Search for the cell housing the specified text and yield its (X, Y) center coordinate. 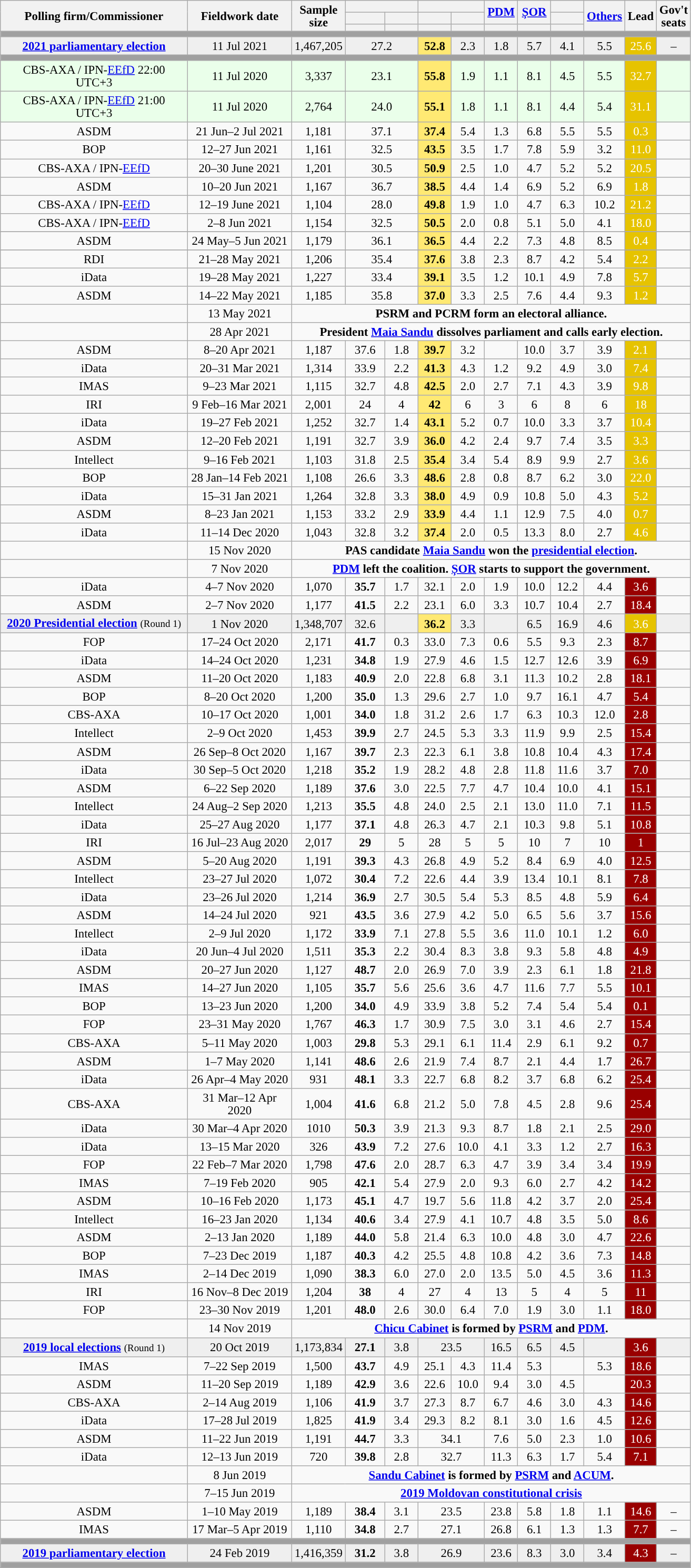
50.9 (435, 168)
1,090 (318, 1274)
36.2 (435, 624)
30.0 (435, 1311)
21.3 (435, 1128)
18.4 (640, 605)
14–22 May 2021 (239, 296)
1,141 (318, 1061)
2019 Moldovan constitutional crisis (491, 1493)
ȘOR (535, 13)
2,764 (318, 107)
2–9 Oct 2020 (239, 734)
2–8 Jun 2021 (239, 222)
34.1 (451, 1439)
15.6 (640, 916)
13 May 2021 (239, 314)
27.8 (435, 934)
1010 (318, 1128)
10.6 (640, 1439)
23–30 Nov 2019 (239, 1311)
16 Nov–8 Dec 2019 (239, 1292)
13–23 Jun 2020 (239, 1006)
1,416,359 (318, 1554)
1,453 (318, 734)
28 Apr 2021 (239, 332)
Others (605, 16)
39.1 (435, 277)
31.8 (365, 459)
29.1 (435, 1043)
0.4 (640, 241)
26 Sep–8 Oct 2020 (239, 752)
8.9 (535, 459)
0.6 (501, 642)
48.0 (365, 1311)
1,001 (318, 715)
1,206 (318, 259)
2–9 Jul 2020 (239, 934)
28.7 (435, 1164)
41.7 (365, 642)
Sandu Cabinet is formed by PSRM and ACUM. (491, 1475)
18.1 (640, 679)
1,348,707 (318, 624)
720 (318, 1457)
40.6 (365, 1219)
38.5 (435, 186)
1,227 (318, 277)
22.5 (435, 787)
42 (435, 404)
48.7 (365, 970)
1.6 (567, 1420)
1,767 (318, 1024)
27.2 (382, 46)
0.1 (640, 1006)
17 Mar–5 Apr 2019 (239, 1530)
1,070 (318, 586)
13.4 (535, 879)
9 Feb–16 Mar 2021 (239, 404)
1,467,205 (318, 46)
8–20 Oct 2020 (239, 697)
1,204 (318, 1292)
6.7 (501, 1402)
29.0 (640, 1128)
11 (640, 1292)
11.5 (640, 806)
14–24 Oct 2020 (239, 660)
Chicu Cabinet is formed by PSRM and PDM. (491, 1329)
36.1 (382, 241)
1,108 (318, 478)
PDM (501, 13)
30 Sep–5 Oct 2020 (239, 770)
2019 parliamentary election (94, 1554)
PDM left the coalition. ȘOR starts to support the government. (491, 568)
15 Nov 2020 (239, 551)
1 Nov 2020 (239, 624)
22.3 (435, 752)
37.0 (435, 296)
16 Jul–23 Aug 2020 (239, 842)
12.7 (535, 660)
39.9 (365, 734)
38.3 (365, 1274)
19–27 Feb 2021 (239, 423)
1,043 (318, 533)
50.3 (365, 1128)
1,185 (318, 296)
55.8 (435, 76)
2,017 (318, 842)
8.4 (535, 861)
14–27 Jun 2020 (239, 988)
20–27 Jun 2020 (239, 970)
10–20 Jun 2021 (239, 186)
9–23 Mar 2021 (239, 386)
9.4 (501, 1384)
1,218 (318, 770)
19–28 May 2021 (239, 277)
11 Jul 2021 (239, 46)
39.3 (365, 861)
12–13 Jun 2019 (239, 1457)
41.5 (365, 605)
13–15 Mar 2020 (239, 1146)
27.0 (435, 1274)
5–11 May 2020 (239, 1043)
11–20 Oct 2020 (239, 679)
12–27 Jun 2021 (239, 149)
55.1 (435, 107)
10–16 Feb 2020 (239, 1201)
1,161 (318, 149)
1,154 (318, 222)
12.2 (567, 586)
3,337 (318, 76)
21.8 (640, 970)
1,179 (318, 241)
26.6 (365, 478)
9.6 (605, 1103)
14 Nov 2019 (239, 1329)
30 Mar–4 Apr 2020 (239, 1128)
15.1 (640, 787)
921 (318, 916)
7–23 Dec 2019 (239, 1256)
21.4 (435, 1238)
26.7 (640, 1061)
24.5 (435, 734)
7–22 Sep 2019 (239, 1365)
1,798 (318, 1164)
16.1 (567, 697)
20–30 June 2021 (239, 168)
13.3 (535, 533)
21–28 May 2021 (239, 259)
46.3 (365, 1024)
Fieldwork date (239, 16)
29.3 (435, 1420)
32.1 (435, 586)
Polling firm/Commissioner (94, 16)
905 (318, 1183)
1,127 (318, 970)
30.9 (435, 1024)
1,106 (318, 1402)
CBS-AXA / IPN-EEfD 21:00 UTC+3 (94, 107)
11–22 Jun 2019 (239, 1439)
40.9 (365, 679)
22 Feb–7 Mar 2020 (239, 1164)
8.0 (567, 533)
23.6 (501, 1554)
38.0 (435, 496)
41.6 (365, 1103)
2–7 Nov 2020 (239, 605)
1,500 (318, 1365)
6–22 Sep 2020 (239, 787)
41.3 (435, 368)
49.8 (435, 204)
326 (318, 1146)
27 (435, 1292)
33.0 (435, 642)
1,153 (318, 514)
48.1 (365, 1079)
3 (501, 404)
17–24 Oct 2020 (239, 642)
12–20 Feb 2021 (239, 441)
31.1 (640, 107)
20.5 (640, 168)
20 Oct 2019 (239, 1347)
1,072 (318, 879)
47.6 (365, 1164)
2,001 (318, 404)
7 Nov 2020 (239, 568)
9–16 Feb 2021 (239, 459)
14–24 Jul 2020 (239, 916)
23–31 May 2020 (239, 1024)
1,104 (318, 204)
26.3 (435, 824)
42.5 (435, 386)
President Maia Sandu dissolves parliament and calls early election. (491, 332)
1,183 (318, 679)
24 Aug–2 Sep 2020 (239, 806)
Sample size (318, 16)
12–19 June 2021 (239, 204)
36.9 (365, 897)
14.2 (640, 1183)
20–31 Mar 2021 (239, 368)
8 (567, 404)
26 Apr–4 May 2020 (239, 1079)
35.3 (365, 952)
2–14 Dec 2019 (239, 1274)
45.1 (365, 1201)
16–23 Jan 2020 (239, 1219)
14.8 (640, 1256)
0.5 (501, 533)
1,231 (318, 660)
PSRM and PCRM form an electoral alliance. (491, 314)
1,003 (318, 1043)
2021 parliamentary election (94, 46)
33.4 (382, 277)
18 (640, 404)
24 May–5 Jun 2021 (239, 241)
25–27 Aug 2020 (239, 824)
29.6 (435, 697)
44.0 (365, 1238)
44.7 (365, 1439)
1,511 (318, 952)
1,105 (318, 988)
50.5 (435, 222)
27.3 (435, 1402)
28 (435, 842)
38 (365, 1292)
29 (365, 842)
Lead (640, 16)
25.1 (435, 1365)
CBS-AXA / IPN-EEfD 22:00 UTC+3 (94, 76)
12.0 (605, 715)
36.5 (435, 241)
1,825 (318, 1420)
1,103 (318, 459)
1.5 (501, 660)
21 Jun–2 Jul 2021 (239, 132)
16.5 (501, 1347)
20.3 (640, 1384)
1,314 (318, 368)
12.9 (535, 514)
40.3 (365, 1256)
8–20 Apr 2021 (239, 351)
20 Jun–4 Jul 2020 (239, 952)
11–14 Dec 2020 (239, 533)
1,172 (318, 934)
35.5 (365, 806)
39.8 (365, 1457)
22.0 (640, 478)
24 (365, 404)
PAS candidate Maia Sandu won the presidential election. (491, 551)
11.9 (535, 734)
1 (640, 842)
42.1 (365, 1183)
28 Jan–14 Feb 2021 (239, 478)
18.6 (640, 1365)
13.0 (535, 806)
15–31 Jan 2021 (239, 496)
11–20 Sep 2019 (239, 1384)
1,214 (318, 897)
36.0 (435, 441)
19.7 (435, 1201)
17.4 (640, 752)
25.5 (435, 1256)
1,181 (318, 132)
1,110 (318, 1530)
43.7 (365, 1365)
0.9 (501, 496)
16.3 (640, 1146)
27.6 (435, 1146)
8–23 Jan 2021 (239, 514)
23–27 Jul 2020 (239, 879)
1,252 (318, 423)
10–17 Oct 2020 (239, 715)
35.0 (365, 697)
2–14 Aug 2019 (239, 1402)
5–20 Aug 2020 (239, 861)
8 Jun 2019 (239, 1475)
23.8 (501, 1512)
32.6 (365, 624)
1,134 (318, 1219)
35.8 (382, 296)
2.4 (501, 441)
21.9 (435, 1061)
23–26 Jul 2020 (239, 897)
7–19 Feb 2020 (239, 1183)
2,171 (318, 642)
1,115 (318, 386)
17–28 Jul 2019 (239, 1420)
12.5 (640, 861)
28.0 (382, 204)
7–15 Jun 2019 (239, 1493)
2019 local elections (Round 1) (94, 1347)
2020 Presidential election (Round 1) (94, 624)
35.2 (365, 770)
19.9 (640, 1164)
1,264 (318, 496)
1–10 May 2019 (239, 1512)
1,173,834 (318, 1347)
2–13 Jan 2020 (239, 1238)
38.4 (365, 1512)
7 (567, 842)
13 (501, 1292)
1,173 (318, 1201)
43.9 (365, 1146)
24 Feb 2019 (239, 1554)
36.7 (382, 186)
22.7 (435, 1079)
4–7 Nov 2020 (239, 586)
29.8 (365, 1043)
1,004 (318, 1103)
16.9 (567, 624)
52.8 (435, 46)
31 Mar–12 Apr 2020 (239, 1103)
13.5 (501, 1274)
RDI (94, 259)
43.1 (435, 423)
1–7 May 2020 (239, 1061)
8.6 (640, 1219)
33.2 (365, 514)
28.2 (435, 770)
Gov'tseats (674, 16)
931 (318, 1079)
1,213 (318, 806)
22.8 (435, 679)
42.9 (365, 1384)
